Locate the cell with the specified text and output its (X, Y) center coordinate. 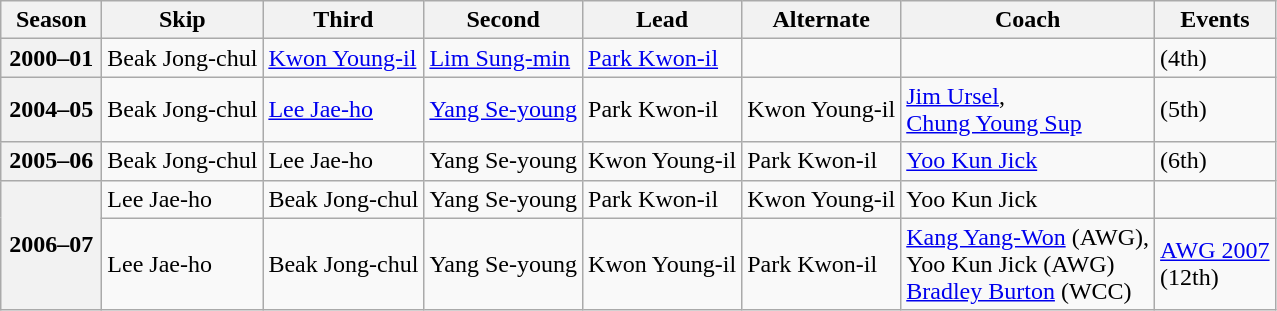
Alternate (822, 20)
2004–05 (52, 110)
2005–06 (52, 161)
2000–01 (52, 58)
Third (344, 20)
AWG 2007 (12th) (1215, 264)
Jim Ursel,Chung Young Sup (1028, 110)
Skip (182, 20)
Lead (662, 20)
Second (504, 20)
(4th) (1215, 58)
Season (52, 20)
Coach (1028, 20)
2006–07 (52, 245)
Lim Sung-min (504, 58)
Kang Yang-Won (AWG),Yoo Kun Jick (AWG)Bradley Burton (WCC) (1028, 264)
(6th) (1215, 161)
(5th) (1215, 110)
Events (1215, 20)
